From the cell containing the given text, extract its center point as (X, Y) coordinate. 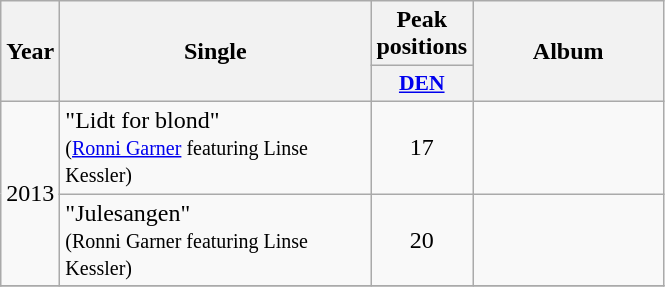
DEN (422, 84)
Single (216, 52)
Year (30, 52)
Album (568, 52)
"Julesangen" (Ronni Garner featuring Linse Kessler) (216, 240)
"Lidt for blond" (Ronni Garner featuring Linse Kessler) (216, 147)
2013 (30, 193)
17 (422, 147)
Peak positions (422, 34)
20 (422, 240)
